Return [X, Y] of the center of cell containing provided text 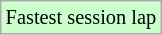
Fastest session lap [81, 17]
